Return (x, y) of the center of cell containing provided text 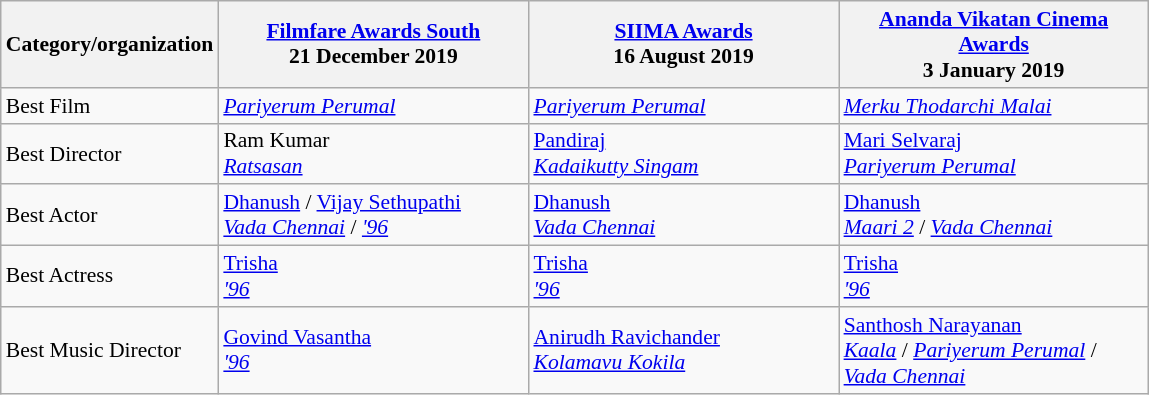
PandirajKadaikutty Singam (683, 154)
Dhanush / Vijay SethupathiVada Chennai / '96 (373, 216)
Best Music Director (110, 350)
Govind Vasantha'96 (373, 350)
Ananda Vikatan Cinema Awards3 January 2019 (994, 44)
Merku Thodarchi Malai (994, 106)
Ram KumarRatsasan (373, 154)
Best Film (110, 106)
Filmfare Awards South21 December 2019 (373, 44)
Mari SelvarajPariyerum Perumal (994, 154)
Best Actor (110, 216)
Anirudh RavichanderKolamavu Kokila (683, 350)
SIIMA Awards16 August 2019 (683, 44)
Best Director (110, 154)
Category/organization (110, 44)
DhanushMaari 2 / Vada Chennai (994, 216)
Santhosh NarayananKaala / Pariyerum Perumal / Vada Chennai (994, 350)
DhanushVada Chennai (683, 216)
Best Actress (110, 276)
